Provide the (x, y) coordinate of the cell's center where the given text is located.  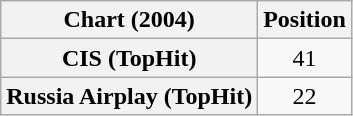
22 (305, 96)
CIS (TopHit) (130, 58)
Russia Airplay (TopHit) (130, 96)
41 (305, 58)
Chart (2004) (130, 20)
Position (305, 20)
